Identify which cell holds the provided text, then report its [x, y] central coordinate. 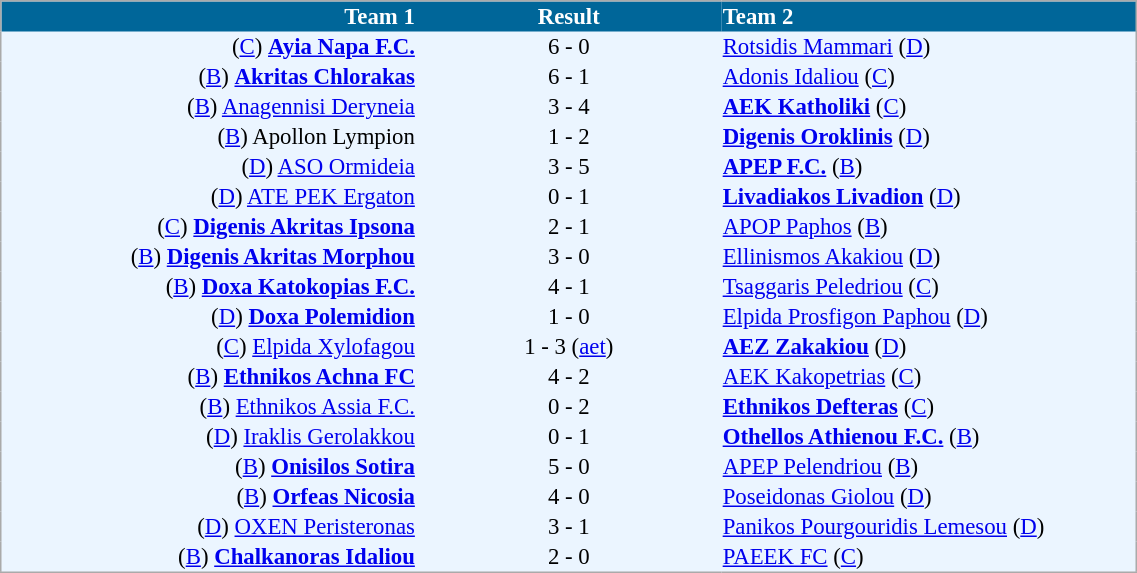
1 - 0 [568, 317]
(D) Doxa Polemidion [209, 317]
Panikos Pourgouridis Lemesou (D) [929, 527]
4 - 0 [568, 497]
1 - 2 [568, 137]
Othellos Athienou F.C. (B) [929, 437]
Ellinismos Akakiou (D) [929, 257]
AEK Kakopetrias (C) [929, 377]
(C) Digenis Akritas Ipsona [209, 227]
6 - 0 [568, 47]
PAEEK FC (C) [929, 557]
6 - 1 [568, 77]
(B) Ethnikos Assia F.C. [209, 407]
(C) Ayia Napa F.C. [209, 47]
Adonis Idaliou (C) [929, 77]
Team 1 [209, 16]
Poseidonas Giolou (D) [929, 497]
(B) Ethnikos Achna FC [209, 377]
(B) Onisilos Sotira [209, 467]
(B) Apollon Lympion [209, 137]
1 - 3 (aet) [568, 347]
APEP Pelendriou (B) [929, 467]
Digenis Oroklinis (D) [929, 137]
3 - 0 [568, 257]
Rotsidis Mammari (D) [929, 47]
Team 2 [929, 16]
APOP Paphos (B) [929, 227]
AEZ Zakakiou (D) [929, 347]
2 - 1 [568, 227]
2 - 0 [568, 557]
(D) ASO Ormideia [209, 167]
4 - 1 [568, 287]
5 - 0 [568, 467]
Result [568, 16]
(B) Digenis Akritas Morphou [209, 257]
Tsaggaris Peledriou (C) [929, 287]
3 - 5 [568, 167]
(D) Iraklis Gerolakkou [209, 437]
(B) Orfeas Nicosia [209, 497]
Ethnikos Defteras (C) [929, 407]
(B) Doxa Katokopias F.C. [209, 287]
3 - 4 [568, 107]
APEP F.C. (B) [929, 167]
(D) OXEN Peristeronas [209, 527]
(D) ATE PEK Ergaton [209, 197]
(B) Anagennisi Deryneia [209, 107]
(C) Elpida Xylofagou [209, 347]
4 - 2 [568, 377]
3 - 1 [568, 527]
(B) Chalkanoras Idaliou [209, 557]
Elpida Prosfigon Paphou (D) [929, 317]
(B) Akritas Chlorakas [209, 77]
AEK Katholiki (C) [929, 107]
0 - 2 [568, 407]
Livadiakos Livadion (D) [929, 197]
